Extract the (x, y) coordinate from the center of the cell holding the provided text.  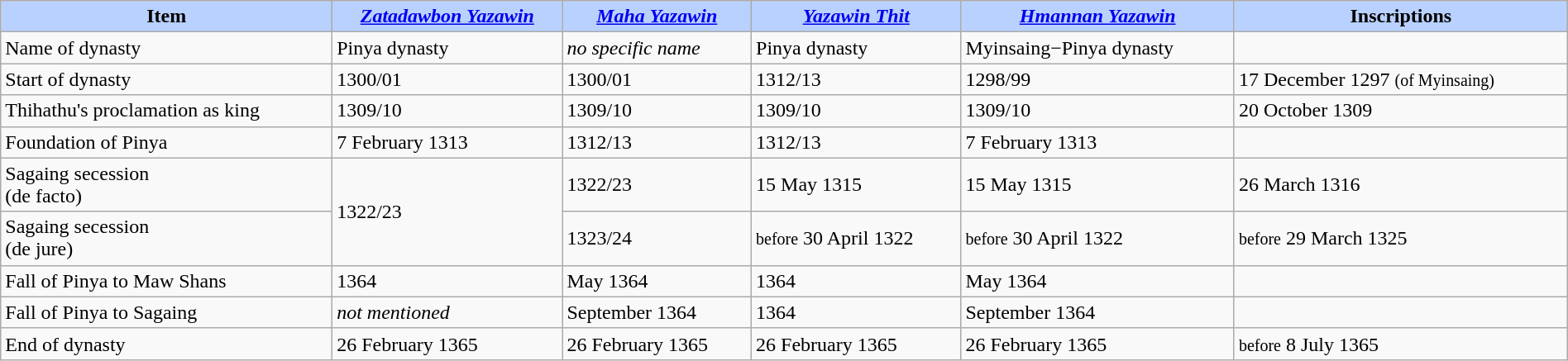
Name of dynasty (167, 48)
17 December 1297 (of Myinsaing) (1401, 79)
Start of dynasty (167, 79)
before 29 March 1325 (1401, 238)
Foundation of Pinya (167, 142)
Sagaing secession (de facto) (167, 185)
before 8 July 1365 (1401, 344)
Fall of Pinya to Sagaing (167, 312)
End of dynasty (167, 344)
no specific name (657, 48)
20 October 1309 (1401, 111)
Sagaing secession (de jure) (167, 238)
26 March 1316 (1401, 185)
Hmannan Yazawin (1097, 17)
Fall of Pinya to Maw Shans (167, 281)
Item (167, 17)
Yazawin Thit (857, 17)
Inscriptions (1401, 17)
1323/24 (657, 238)
Zatadawbon Yazawin (447, 17)
Thihathu's proclamation as king (167, 111)
not mentioned (447, 312)
1298/99 (1097, 79)
Myinsaing−Pinya dynasty (1097, 48)
Maha Yazawin (657, 17)
